Scan for the cell matching the given text and deliver its [X, Y] coordinate at center. 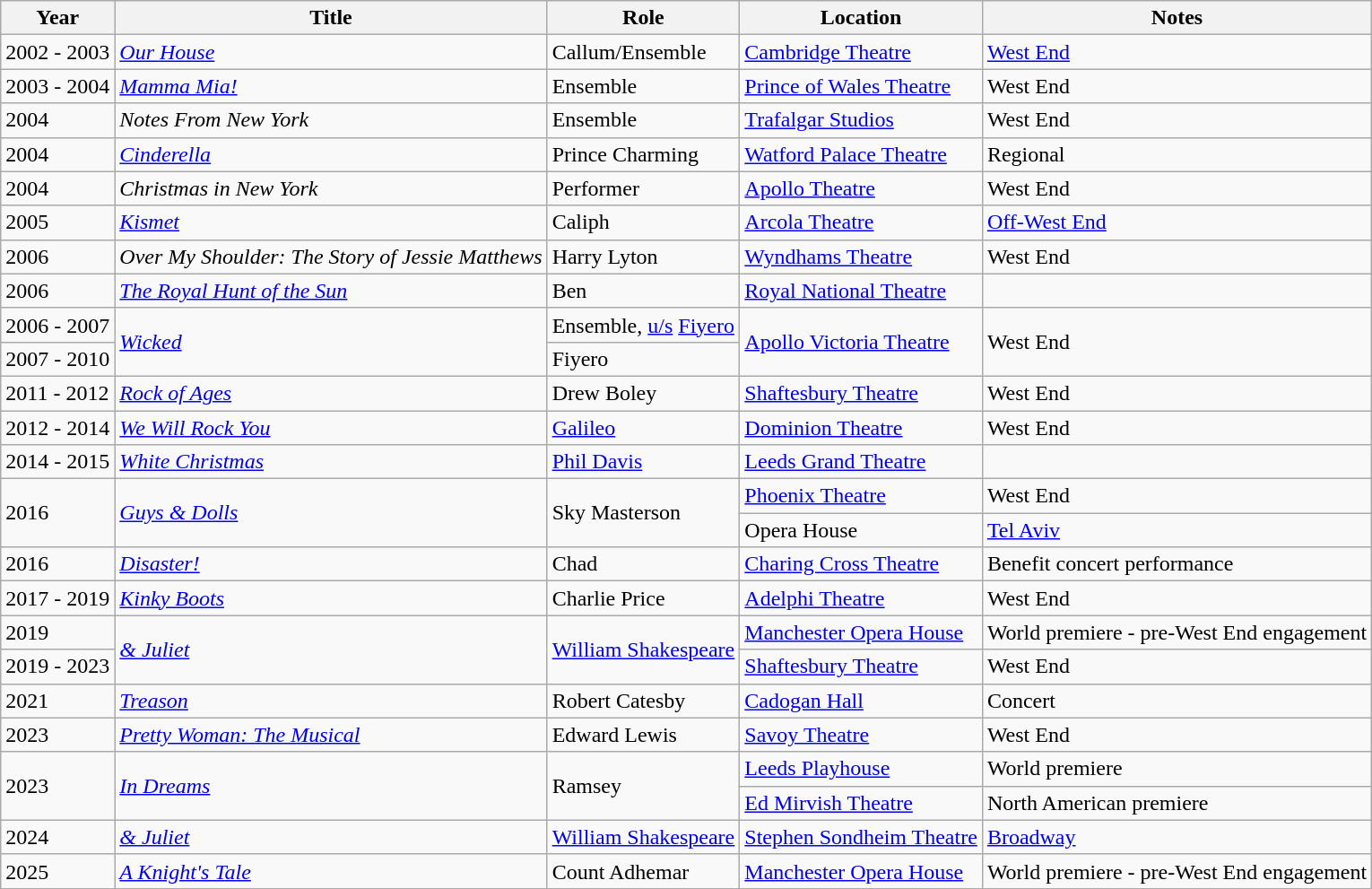
World premiere [1177, 769]
Ed Mirvish Theatre [861, 803]
Rock of Ages [331, 393]
Kinky Boots [331, 598]
Ben [644, 291]
Concert [1177, 701]
Callum/Ensemble [644, 52]
A Knight's Tale [331, 871]
Phil Davis [644, 462]
Disaster! [331, 564]
Role [644, 18]
Over My Shoulder: The Story of Jessie Matthews [331, 257]
Trafalgar Studios [861, 120]
2019 [57, 632]
Robert Catesby [644, 701]
Watford Palace Theatre [861, 154]
Treason [331, 701]
Pretty Woman: The Musical [331, 735]
Count Adhemar [644, 871]
Year [57, 18]
Performer [644, 188]
Chad [644, 564]
Charlie Price [644, 598]
2025 [57, 871]
Charing Cross Theatre [861, 564]
Apollo Victoria Theatre [861, 342]
Galileo [644, 428]
Tel Aviv [1177, 530]
Mamma Mia! [331, 86]
Arcola Theatre [861, 222]
Regional [1177, 154]
Ramsey [644, 786]
Apollo Theatre [861, 188]
Harry Lyton [644, 257]
2012 - 2014 [57, 428]
Guys & Dolls [331, 513]
Caliph [644, 222]
Wicked [331, 342]
Wyndhams Theatre [861, 257]
In Dreams [331, 786]
Stephen Sondheim Theatre [861, 837]
2003 - 2004 [57, 86]
Savoy Theatre [861, 735]
Drew Boley [644, 393]
Prince of Wales Theatre [861, 86]
2002 - 2003 [57, 52]
Christmas in New York [331, 188]
Leeds Grand Theatre [861, 462]
We Will Rock You [331, 428]
2024 [57, 837]
Notes From New York [331, 120]
2019 - 2023 [57, 667]
Edward Lewis [644, 735]
Dominion Theatre [861, 428]
Ensemble, u/s Fiyero [644, 325]
Opera House [861, 530]
2014 - 2015 [57, 462]
2005 [57, 222]
Sky Masterson [644, 513]
North American premiere [1177, 803]
Cinderella [331, 154]
Cambridge Theatre [861, 52]
Prince Charming [644, 154]
Adelphi Theatre [861, 598]
2017 - 2019 [57, 598]
Location [861, 18]
2007 - 2010 [57, 359]
2021 [57, 701]
2006 - 2007 [57, 325]
Phoenix Theatre [861, 496]
Title [331, 18]
Kismet [331, 222]
The Royal Hunt of the Sun [331, 291]
Our House [331, 52]
Benefit concert performance [1177, 564]
Notes [1177, 18]
Royal National Theatre [861, 291]
2011 - 2012 [57, 393]
Cadogan Hall [861, 701]
Broadway [1177, 837]
Off-West End [1177, 222]
White Christmas [331, 462]
Leeds Playhouse [861, 769]
Fiyero [644, 359]
